Extract the [x, y] coordinate from the center of the cell holding the provided text.  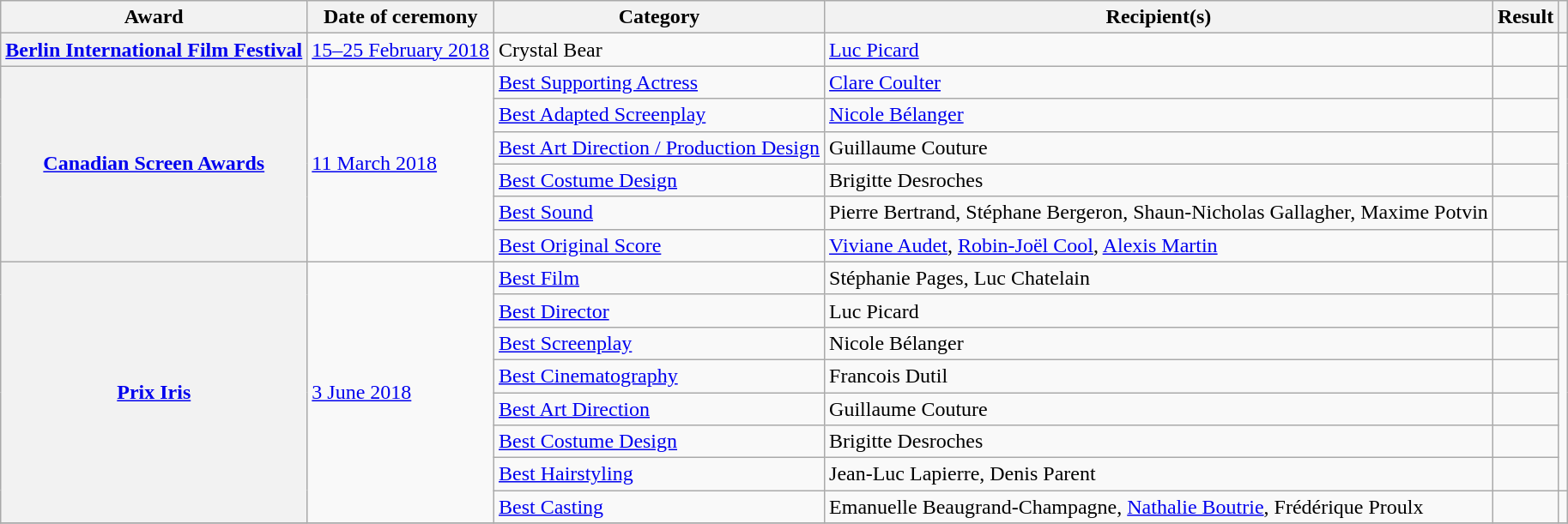
Recipient(s) [1159, 17]
Prix Iris [154, 392]
Best Hairstyling [659, 474]
Award [154, 17]
Category [659, 17]
Clare Coulter [1159, 82]
Best Screenplay [659, 343]
Best Sound [659, 213]
Emanuelle Beaugrand-Champagne, Nathalie Boutrie, Frédérique Proulx [1159, 507]
Pierre Bertrand, Stéphane Bergeron, Shaun-Nicholas Gallagher, Maxime Potvin [1159, 213]
Viviane Audet, Robin-Joël Cool, Alexis Martin [1159, 245]
Best Supporting Actress [659, 82]
Best Director [659, 310]
11 March 2018 [401, 164]
Stéphanie Pages, Luc Chatelain [1159, 278]
Date of ceremony [401, 17]
15–25 February 2018 [401, 50]
Best Art Direction [659, 409]
Result [1525, 17]
Berlin International Film Festival [154, 50]
Best Art Direction / Production Design [659, 148]
3 June 2018 [401, 392]
Best Casting [659, 507]
Crystal Bear [659, 50]
Best Cinematography [659, 376]
Best Film [659, 278]
Best Original Score [659, 245]
Jean-Luc Lapierre, Denis Parent [1159, 474]
Canadian Screen Awards [154, 164]
Best Adapted Screenplay [659, 115]
Francois Dutil [1159, 376]
